Search for the cell housing the specified text and yield its (x, y) center coordinate. 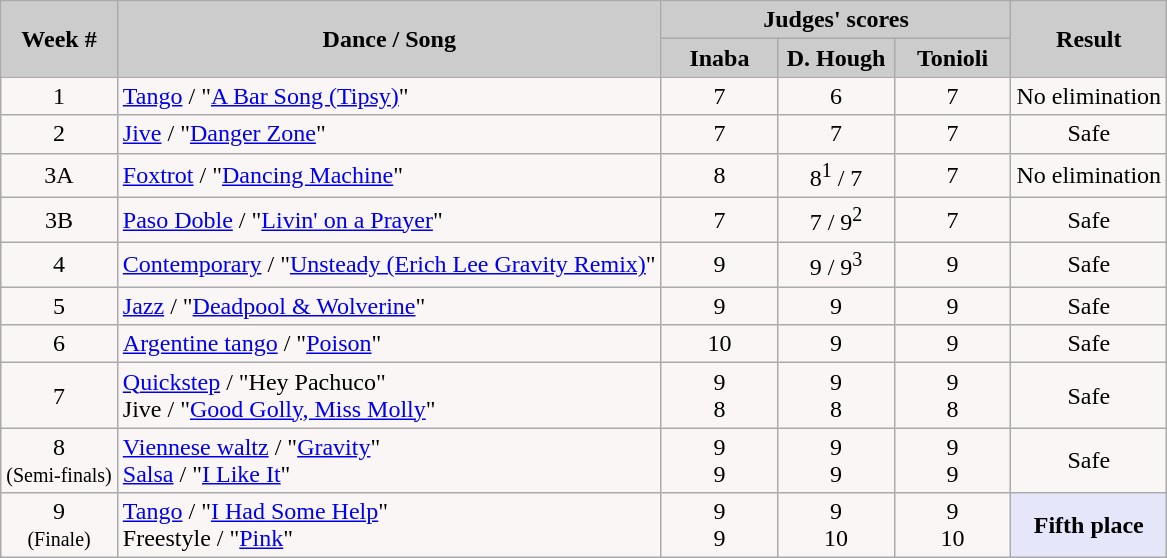
3B (60, 220)
8(Semi-finals) (60, 460)
Tango / "A Bar Song (Tipsy)" (389, 96)
Paso Doble / "Livin' on a Prayer" (389, 220)
2 (60, 134)
Viennese waltz / "Gravity"Salsa / "I Like It" (389, 460)
Fifth place (1089, 526)
4 (60, 264)
Tonioli (952, 58)
5 (60, 306)
9 / 93 (836, 264)
1 (60, 96)
9(Finale) (60, 526)
Quickstep / "Hey Pachuco"Jive / "Good Golly, Miss Molly" (389, 396)
10 (720, 344)
Dance / Song (389, 39)
Argentine tango / "Poison" (389, 344)
Judges' scores (836, 20)
Jive / "Danger Zone" (389, 134)
Jazz / "Deadpool & Wolverine" (389, 306)
81 / 7 (836, 176)
Tango / "I Had Some Help"Freestyle / "Pink" (389, 526)
Contemporary / "Unsteady (Erich Lee Gravity Remix)" (389, 264)
8 (720, 176)
Result (1089, 39)
3A (60, 176)
Week # (60, 39)
Foxtrot / "Dancing Machine" (389, 176)
7 / 92 (836, 220)
Inaba (720, 58)
D. Hough (836, 58)
